Identify which cell holds the provided text, then report its (x, y) central coordinate. 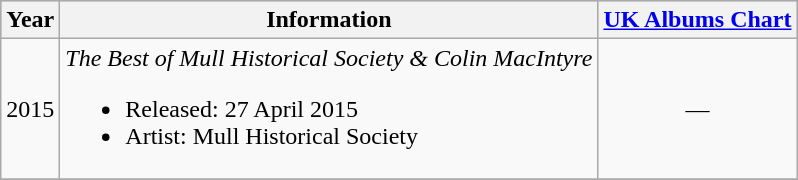
— (698, 109)
Information (329, 20)
The Best of Mull Historical Society & Colin MacIntyreReleased: 27 April 2015Artist: Mull Historical Society (329, 109)
2015 (30, 109)
Year (30, 20)
UK Albums Chart (698, 20)
